Locate the cell with the specified text and output its [x, y] center coordinate. 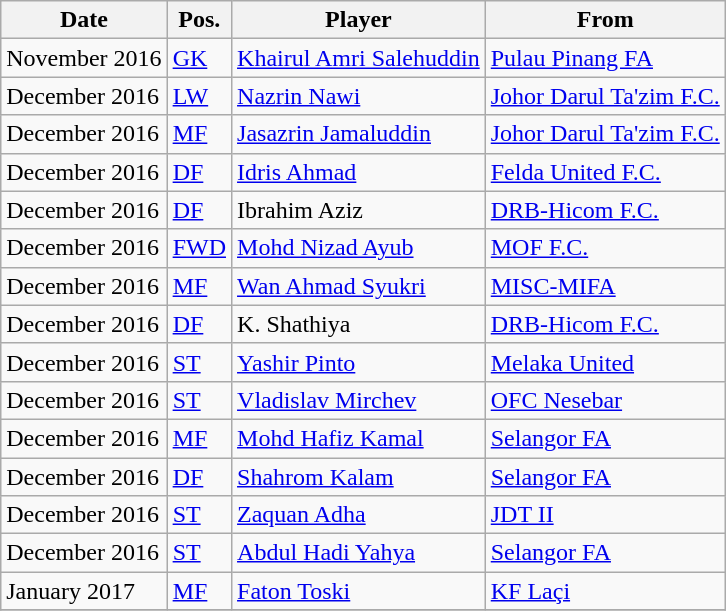
Mohd Hafiz Kamal [359, 438]
Wan Ahmad Syukri [359, 286]
Faton Toski [359, 591]
OFC Nesebar [605, 400]
JDT II [605, 515]
Idris Ahmad [359, 172]
Player [359, 20]
Jasazrin Jamaluddin [359, 134]
Nazrin Nawi [359, 96]
MOF F.C. [605, 248]
FWD [199, 248]
Felda United F.C. [605, 172]
Mohd Nizad Ayub [359, 248]
Date [84, 20]
Vladislav Mirchev [359, 400]
Khairul Amri Salehuddin [359, 58]
Melaka United [605, 362]
Zaquan Adha [359, 515]
Yashir Pinto [359, 362]
MISC-MIFA [605, 286]
Ibrahim Aziz [359, 210]
LW [199, 96]
Pulau Pinang FA [605, 58]
November 2016 [84, 58]
January 2017 [84, 591]
Pos. [199, 20]
GK [199, 58]
Shahrom Kalam [359, 477]
Abdul Hadi Yahya [359, 553]
From [605, 20]
KF Laçi [605, 591]
K. Shathiya [359, 324]
